Find where the given text appears and provide that cell's center as (x, y) coordinate. 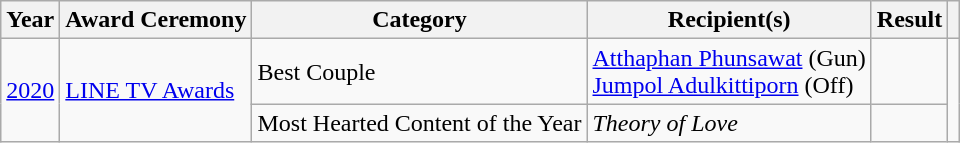
LINE TV Awards (156, 90)
Atthaphan Phunsawat (Gun)Jumpol Adulkittiporn (Off) (729, 72)
Best Couple (420, 72)
Recipient(s) (729, 20)
Result (909, 20)
Most Hearted Content of the Year (420, 123)
Award Ceremony (156, 20)
Category (420, 20)
Year (30, 20)
Theory of Love (729, 123)
2020 (30, 90)
